Capture the cell that displays the provided text and extract its (X, Y) central coordinate. 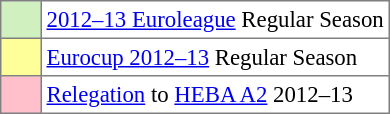
Eurocup 2012–13 Regular Season (215, 57)
2012–13 Euroleague Regular Season (215, 20)
Relegation to HEBA A2 2012–13 (215, 95)
